Return the (x, y) coordinate for the center point of the cell that contains the specified text.  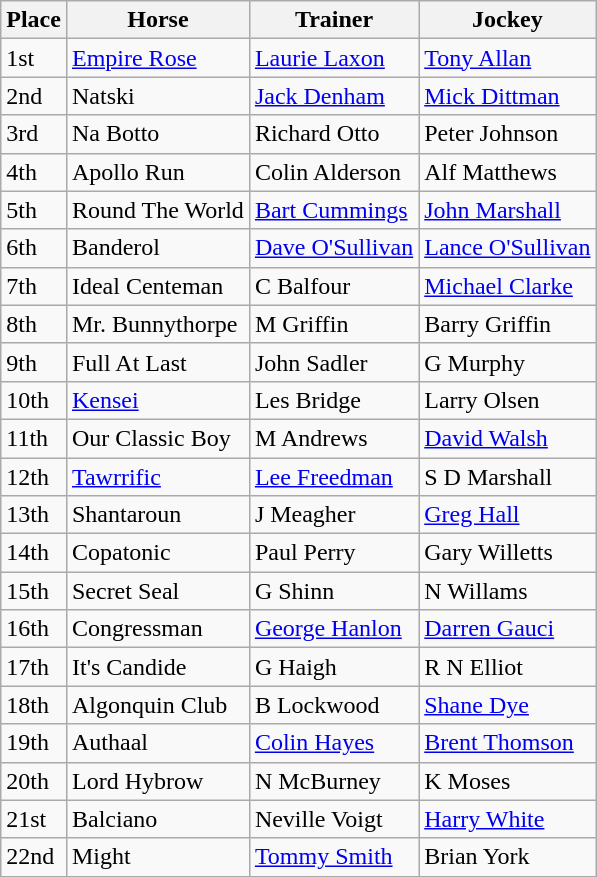
G Haigh (334, 667)
Tawrrific (158, 477)
Brian York (508, 857)
John Marshall (508, 210)
G Murphy (508, 362)
Tommy Smith (334, 857)
5th (34, 210)
Alf Matthews (508, 172)
3rd (34, 134)
Might (158, 857)
22nd (34, 857)
George Hanlon (334, 629)
Ideal Centeman (158, 286)
Dave O'Sullivan (334, 248)
N Willams (508, 591)
10th (34, 400)
Algonquin Club (158, 705)
19th (34, 743)
Brent Thomson (508, 743)
18th (34, 705)
Lord Hybrow (158, 781)
C Balfour (334, 286)
1st (34, 58)
Na Botto (158, 134)
Shane Dye (508, 705)
John Sadler (334, 362)
G Shinn (334, 591)
Gary Willetts (508, 553)
Empire Rose (158, 58)
Laurie Laxon (334, 58)
Lee Freedman (334, 477)
Horse (158, 20)
14th (34, 553)
Larry Olsen (508, 400)
6th (34, 248)
David Walsh (508, 438)
Paul Perry (334, 553)
M Griffin (334, 324)
Apollo Run (158, 172)
Copatonic (158, 553)
Congressman (158, 629)
Barry Griffin (508, 324)
J Meagher (334, 515)
Banderol (158, 248)
Greg Hall (508, 515)
N McBurney (334, 781)
7th (34, 286)
Les Bridge (334, 400)
16th (34, 629)
Darren Gauci (508, 629)
Jockey (508, 20)
Trainer (334, 20)
20th (34, 781)
15th (34, 591)
Harry White (508, 819)
Mr. Bunnythorpe (158, 324)
17th (34, 667)
Bart Cummings (334, 210)
Michael Clarke (508, 286)
S D Marshall (508, 477)
Shantaroun (158, 515)
It's Candide (158, 667)
Our Classic Boy (158, 438)
B Lockwood (334, 705)
13th (34, 515)
Richard Otto (334, 134)
Secret Seal (158, 591)
8th (34, 324)
2nd (34, 96)
Natski (158, 96)
4th (34, 172)
Peter Johnson (508, 134)
Lance O'Sullivan (508, 248)
M Andrews (334, 438)
12th (34, 477)
Colin Hayes (334, 743)
K Moses (508, 781)
Kensei (158, 400)
Tony Allan (508, 58)
Colin Alderson (334, 172)
Full At Last (158, 362)
11th (34, 438)
Jack Denham (334, 96)
R N Elliot (508, 667)
Authaal (158, 743)
Round The World (158, 210)
21st (34, 819)
Balciano (158, 819)
Mick Dittman (508, 96)
Place (34, 20)
Neville Voigt (334, 819)
9th (34, 362)
